Pinpoint the cell where the given text exists, returning its (X, Y) midpoint coordinate. 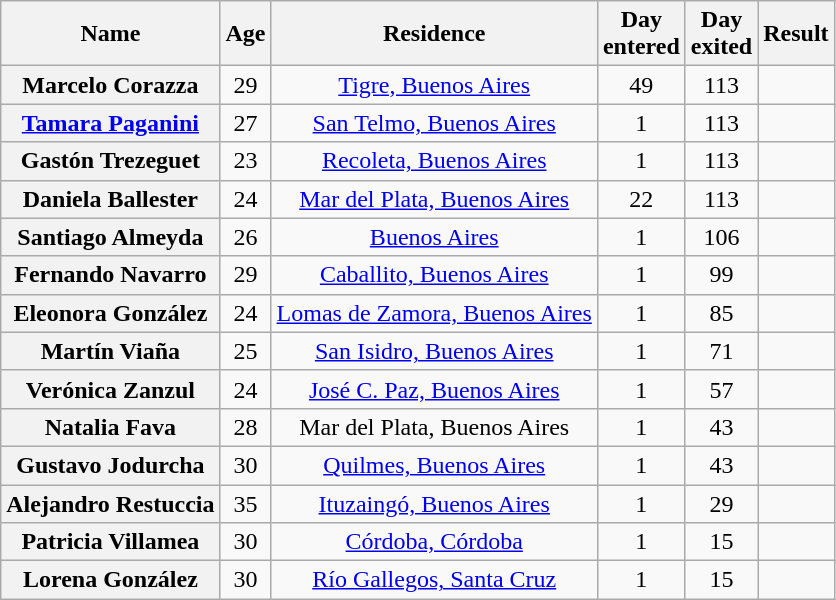
Dayentered (641, 34)
Name (110, 34)
Gastón Trezeguet (110, 161)
Age (246, 34)
San Isidro, Buenos Aires (434, 351)
Tigre, Buenos Aires (434, 85)
José C. Paz, Buenos Aires (434, 389)
Córdoba, Córdoba (434, 542)
Lorena González (110, 580)
27 (246, 123)
22 (641, 199)
23 (246, 161)
Tamara Paganini (110, 123)
25 (246, 351)
Martín Viaña (110, 351)
Recoleta, Buenos Aires (434, 161)
Residence (434, 34)
85 (721, 313)
Lomas de Zamora, Buenos Aires (434, 313)
57 (721, 389)
Ituzaingó, Buenos Aires (434, 503)
Marcelo Corazza (110, 85)
Natalia Fava (110, 427)
Daniela Ballester (110, 199)
28 (246, 427)
99 (721, 275)
106 (721, 237)
Verónica Zanzul (110, 389)
Gustavo Jodurcha (110, 465)
49 (641, 85)
Caballito, Buenos Aires (434, 275)
San Telmo, Buenos Aires (434, 123)
26 (246, 237)
Río Gallegos, Santa Cruz (434, 580)
Dayexited (721, 34)
Result (796, 34)
Santiago Almeyda (110, 237)
Patricia Villamea (110, 542)
Eleonora González (110, 313)
Buenos Aires (434, 237)
71 (721, 351)
Fernando Navarro (110, 275)
Quilmes, Buenos Aires (434, 465)
Alejandro Restuccia (110, 503)
35 (246, 503)
